For the text-containing cell, return its midpoint in [X, Y] coordinate format. 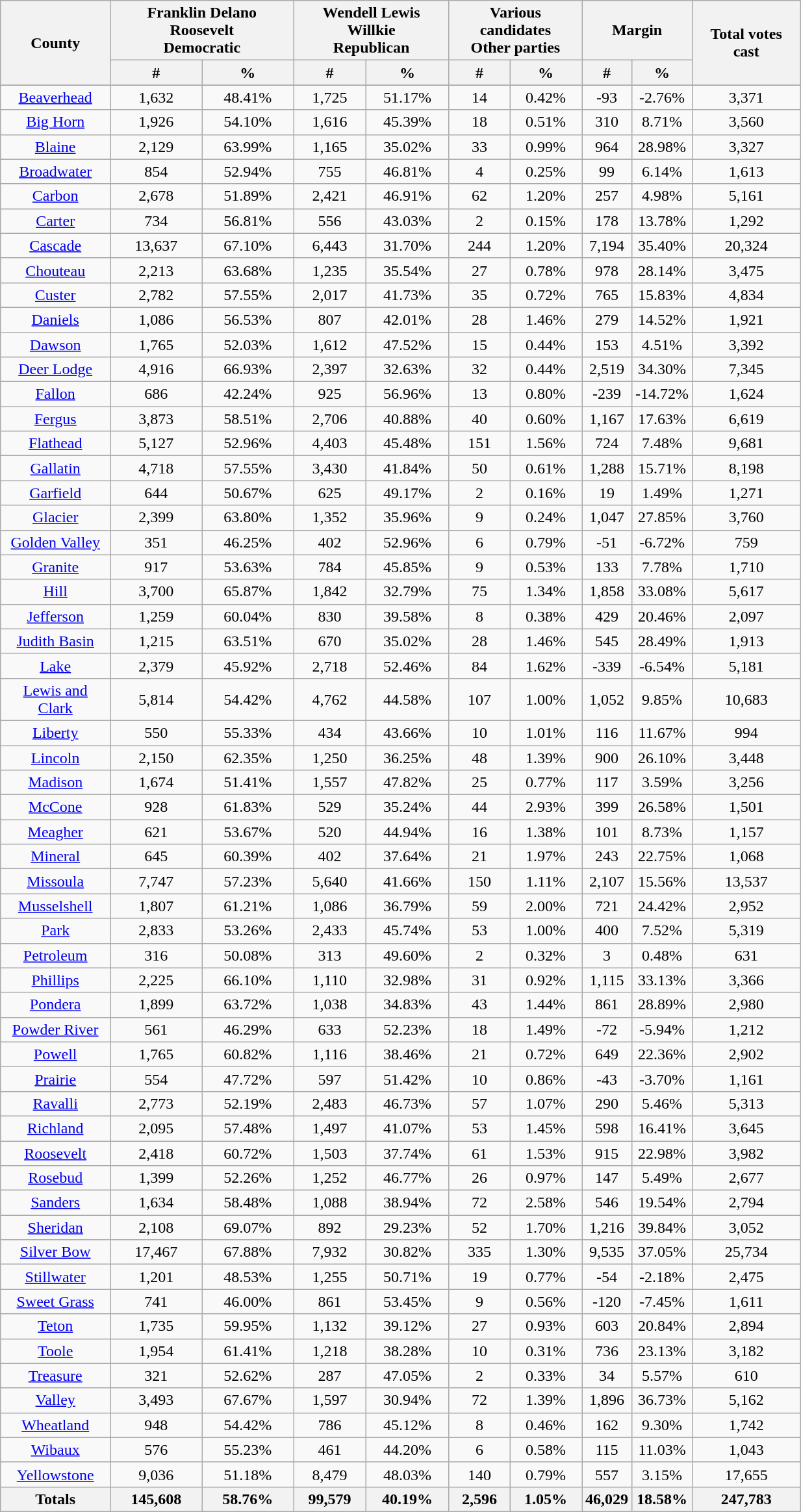
2,107 [607, 881]
150 [479, 881]
41.66% [407, 881]
151 [479, 444]
1,501 [746, 807]
46.81% [407, 171]
244 [479, 246]
37.74% [407, 1153]
2,475 [746, 1277]
39.84% [663, 1228]
2,129 [156, 147]
625 [330, 493]
1,235 [330, 270]
2,773 [156, 1103]
978 [607, 270]
57.48% [248, 1128]
101 [607, 832]
15.71% [663, 468]
4.98% [663, 196]
557 [607, 1474]
Gallatin [56, 468]
17,467 [156, 1252]
62 [479, 196]
1.97% [546, 857]
2.93% [546, 807]
7,345 [746, 370]
631 [746, 955]
63.80% [248, 518]
63.68% [248, 270]
44 [479, 807]
1.34% [546, 592]
243 [607, 857]
0.48% [663, 955]
41.84% [407, 468]
3 [607, 955]
-7.45% [663, 1302]
145,608 [156, 1499]
63.72% [248, 1005]
1,216 [607, 1228]
44.20% [407, 1450]
47.82% [407, 783]
0.51% [546, 122]
14.52% [663, 320]
Lewis and Clark [56, 699]
48.41% [248, 97]
3,371 [746, 97]
147 [607, 1178]
8,479 [330, 1474]
54.10% [248, 122]
1,088 [330, 1203]
321 [156, 1376]
Meagher [56, 832]
51.17% [407, 97]
52.03% [248, 345]
0.58% [546, 1450]
Broadwater [56, 171]
3,760 [746, 518]
66.93% [248, 370]
915 [607, 1153]
46,029 [607, 1499]
25 [479, 783]
598 [607, 1128]
1,215 [156, 641]
30.94% [407, 1400]
0.53% [546, 567]
Big Horn [56, 122]
4,834 [746, 295]
51.41% [248, 783]
Chouteau [56, 270]
Mineral [56, 857]
Garfield [56, 493]
52.46% [407, 666]
3,052 [746, 1228]
52.23% [407, 1029]
48.53% [248, 1277]
34.30% [663, 370]
0.24% [546, 518]
Wibaux [56, 1450]
75 [479, 592]
5.46% [663, 1103]
52.62% [248, 1376]
1,624 [746, 394]
62.35% [248, 758]
-6.72% [663, 542]
4,403 [330, 444]
2,397 [330, 370]
20.46% [663, 616]
0.38% [546, 616]
35.54% [407, 270]
603 [607, 1326]
3,392 [746, 345]
Hill [56, 592]
178 [607, 221]
33.08% [663, 592]
43 [479, 1005]
1,597 [330, 1400]
34 [607, 1376]
310 [607, 122]
-72 [607, 1029]
9,036 [156, 1474]
1,735 [156, 1326]
2,706 [330, 419]
5.57% [663, 1376]
1,954 [156, 1351]
Fallon [56, 394]
Prairie [56, 1079]
1,259 [156, 616]
0.60% [546, 419]
1,132 [330, 1326]
2,894 [746, 1326]
Custer [56, 295]
786 [330, 1425]
McCone [56, 807]
39.12% [407, 1326]
27.85% [663, 518]
1,043 [746, 1450]
-6.54% [663, 666]
15.56% [663, 881]
0.92% [546, 980]
32.79% [407, 592]
16 [479, 832]
0.86% [546, 1079]
2,677 [746, 1178]
53.26% [248, 931]
15.83% [663, 295]
900 [607, 758]
56.53% [248, 320]
36.79% [407, 906]
38.94% [407, 1203]
29.23% [407, 1228]
3,873 [156, 419]
Pondera [56, 1005]
1,068 [746, 857]
721 [607, 906]
2.58% [546, 1203]
Sheridan [56, 1228]
36.73% [663, 1400]
2,596 [479, 1499]
335 [479, 1252]
40 [479, 419]
46.00% [248, 1302]
1,858 [607, 592]
107 [479, 699]
63.99% [248, 147]
1,674 [156, 783]
1,710 [746, 567]
5,640 [330, 881]
1,252 [330, 1178]
56.96% [407, 394]
2,379 [156, 666]
40.88% [407, 419]
32 [479, 370]
1,634 [156, 1203]
Dawson [56, 345]
2,782 [156, 295]
0.42% [546, 97]
1,632 [156, 97]
Jefferson [56, 616]
2,399 [156, 518]
1.62% [546, 666]
41.73% [407, 295]
50.67% [248, 493]
556 [330, 221]
Phillips [56, 980]
22.75% [663, 857]
Yellowstone [56, 1474]
550 [156, 733]
5,814 [156, 699]
24.42% [663, 906]
2,150 [156, 758]
67.10% [248, 246]
1,896 [607, 1400]
22.98% [663, 1153]
0.15% [546, 221]
1,926 [156, 122]
3,700 [156, 592]
0.33% [546, 1376]
2,097 [746, 616]
Powder River [56, 1029]
247,783 [746, 1499]
2,433 [330, 931]
26.58% [663, 807]
1,165 [330, 147]
Park [56, 931]
1,271 [746, 493]
42.01% [407, 320]
46.25% [248, 542]
5,319 [746, 931]
57.23% [248, 881]
9,681 [746, 444]
Totals [56, 1499]
Franklin Delano RooseveltDemocratic [202, 31]
5,617 [746, 592]
43.66% [407, 733]
116 [607, 733]
49.17% [407, 493]
99,579 [330, 1499]
Stillwater [56, 1277]
32.98% [407, 980]
69.07% [248, 1228]
1.70% [546, 1228]
Daniels [56, 320]
67.88% [248, 1252]
4 [479, 171]
115 [607, 1450]
5,161 [746, 196]
-239 [607, 394]
576 [156, 1450]
19.54% [663, 1203]
434 [330, 733]
11.67% [663, 733]
3,448 [746, 758]
1,116 [330, 1054]
13 [479, 394]
34.83% [407, 1005]
948 [156, 1425]
1.11% [546, 881]
33 [479, 147]
45.12% [407, 1425]
1.44% [546, 1005]
67.67% [248, 1400]
22.36% [663, 1054]
1.01% [546, 733]
3,327 [746, 147]
0.99% [546, 147]
279 [607, 320]
994 [746, 733]
313 [330, 955]
429 [607, 616]
Total votes cast [746, 43]
610 [746, 1376]
0.61% [546, 468]
52.19% [248, 1103]
287 [330, 1376]
4,718 [156, 468]
2,017 [330, 295]
28.14% [663, 270]
1,611 [746, 1302]
60.04% [248, 616]
520 [330, 832]
1,612 [330, 345]
-51 [607, 542]
1,255 [330, 1277]
162 [607, 1425]
1,613 [746, 171]
2,952 [746, 906]
66.10% [248, 980]
1,038 [330, 1005]
755 [330, 171]
5,127 [156, 444]
Lincoln [56, 758]
-339 [607, 666]
84 [479, 666]
5.49% [663, 1178]
3.59% [663, 783]
736 [607, 1351]
1,899 [156, 1005]
2.00% [546, 906]
8.71% [663, 122]
46.29% [248, 1029]
1,742 [746, 1425]
25,734 [746, 1252]
10,683 [746, 699]
7.78% [663, 567]
0.80% [546, 394]
Beaverhead [56, 97]
2,678 [156, 196]
734 [156, 221]
6,443 [330, 246]
633 [330, 1029]
Granite [56, 567]
Musselshell [56, 906]
Flathead [56, 444]
1,047 [607, 518]
28.89% [663, 1005]
290 [607, 1103]
649 [607, 1054]
-2.18% [663, 1277]
1.45% [546, 1128]
140 [479, 1474]
32.63% [407, 370]
Valley [56, 1400]
-3.70% [663, 1079]
807 [330, 320]
33.13% [663, 980]
Toole [56, 1351]
38.28% [407, 1351]
50.08% [248, 955]
1.56% [546, 444]
Silver Bow [56, 1252]
61.41% [248, 1351]
2,213 [156, 270]
1,250 [330, 758]
61.83% [248, 807]
2,483 [330, 1103]
59.95% [248, 1326]
7,194 [607, 246]
1,212 [746, 1029]
7,932 [330, 1252]
2,421 [330, 196]
1,842 [330, 592]
645 [156, 857]
45.39% [407, 122]
23.13% [663, 1351]
3,475 [746, 270]
1,292 [746, 221]
5,181 [746, 666]
36.25% [407, 758]
Various candidatesOther parties [515, 31]
0.56% [546, 1302]
257 [607, 196]
13.78% [663, 221]
7.48% [663, 444]
2,794 [746, 1203]
48.03% [407, 1474]
3,645 [746, 1128]
53.67% [248, 832]
61.21% [248, 906]
6.14% [663, 171]
133 [607, 567]
0.97% [546, 1178]
Liberty [56, 733]
Sweet Grass [56, 1302]
41.07% [407, 1128]
58.51% [248, 419]
Powell [56, 1054]
30.82% [407, 1252]
Sanders [56, 1203]
15 [479, 345]
6,619 [746, 419]
1,399 [156, 1178]
400 [607, 931]
44.94% [407, 832]
Missoula [56, 881]
1.07% [546, 1103]
0.32% [546, 955]
26.10% [663, 758]
-120 [607, 1302]
45.92% [248, 666]
65.87% [248, 592]
554 [156, 1079]
561 [156, 1029]
928 [156, 807]
529 [330, 807]
3,366 [746, 980]
Richland [56, 1128]
1,557 [330, 783]
55.23% [248, 1450]
765 [607, 295]
4,916 [156, 370]
Margin [637, 31]
1,497 [330, 1128]
42.24% [248, 394]
99 [607, 171]
917 [156, 567]
50.71% [407, 1277]
2,095 [156, 1128]
31 [479, 980]
1,807 [156, 906]
48 [479, 758]
60.82% [248, 1054]
13,637 [156, 246]
5,162 [746, 1400]
2,902 [746, 1054]
0.78% [546, 270]
0.93% [546, 1326]
Rosebud [56, 1178]
26 [479, 1178]
316 [156, 955]
351 [156, 542]
830 [330, 616]
0.16% [546, 493]
43.03% [407, 221]
8,198 [746, 468]
9.30% [663, 1425]
7,747 [156, 881]
8.73% [663, 832]
1,352 [330, 518]
20,324 [746, 246]
1,503 [330, 1153]
546 [607, 1203]
153 [607, 345]
741 [156, 1302]
0.25% [546, 171]
1.38% [546, 832]
Ravalli [56, 1103]
461 [330, 1450]
2,980 [746, 1005]
Treasure [56, 1376]
4,762 [330, 699]
9,535 [607, 1252]
1,288 [607, 468]
46.91% [407, 196]
Teton [56, 1326]
3,430 [330, 468]
1,052 [607, 699]
Cascade [56, 246]
31.70% [407, 246]
63.51% [248, 641]
9.85% [663, 699]
44.58% [407, 699]
784 [330, 567]
1.05% [546, 1499]
Carter [56, 221]
Petroleum [56, 955]
621 [156, 832]
5,313 [746, 1103]
38.46% [407, 1054]
724 [607, 444]
2,718 [330, 666]
51.18% [248, 1474]
14 [479, 97]
-43 [607, 1079]
925 [330, 394]
40.19% [407, 1499]
2,519 [607, 370]
1,110 [330, 980]
58.48% [248, 1203]
892 [330, 1228]
37.64% [407, 857]
Wheatland [56, 1425]
57 [479, 1103]
55.33% [248, 733]
County [56, 43]
35.40% [663, 246]
45.85% [407, 567]
759 [746, 542]
Deer Lodge [56, 370]
47.72% [248, 1079]
1,921 [746, 320]
670 [330, 641]
3,493 [156, 1400]
0.46% [546, 1425]
28.98% [663, 147]
Lake [56, 666]
35 [479, 295]
13,537 [746, 881]
Wendell Lewis WillkieRepublican [372, 31]
7.52% [663, 931]
-2.76% [663, 97]
-5.94% [663, 1029]
47.52% [407, 345]
117 [607, 783]
545 [607, 641]
56.81% [248, 221]
1,167 [607, 419]
3,982 [746, 1153]
46.73% [407, 1103]
49.60% [407, 955]
28.49% [663, 641]
52.26% [248, 1178]
60.39% [248, 857]
37.05% [663, 1252]
16.41% [663, 1128]
53.63% [248, 567]
4.51% [663, 345]
Blaine [56, 147]
11.03% [663, 1450]
Glacier [56, 518]
399 [607, 807]
597 [330, 1079]
-14.72% [663, 394]
47.05% [407, 1376]
60.72% [248, 1153]
45.74% [407, 931]
3,182 [746, 1351]
2,833 [156, 931]
1,115 [607, 980]
2,418 [156, 1153]
Roosevelt [56, 1153]
3,560 [746, 122]
53.45% [407, 1302]
2,225 [156, 980]
35.96% [407, 518]
3,256 [746, 783]
2,108 [156, 1228]
3.15% [663, 1474]
58.76% [248, 1499]
-54 [607, 1277]
1.53% [546, 1153]
Fergus [56, 419]
20.84% [663, 1326]
Carbon [56, 196]
854 [156, 171]
686 [156, 394]
1,201 [156, 1277]
1,157 [746, 832]
1.30% [546, 1252]
0.31% [546, 1351]
1,161 [746, 1079]
17,655 [746, 1474]
-93 [607, 97]
1,913 [746, 641]
35.24% [407, 807]
18.58% [663, 1499]
51.89% [248, 196]
1,616 [330, 122]
45.48% [407, 444]
46.77% [407, 1178]
39.58% [407, 616]
17.63% [663, 419]
52 [479, 1228]
964 [607, 147]
Judith Basin [56, 641]
Madison [56, 783]
Golden Valley [56, 542]
50 [479, 468]
52.94% [248, 171]
59 [479, 906]
61 [479, 1153]
51.42% [407, 1079]
1,218 [330, 1351]
1,725 [330, 97]
644 [156, 493]
